Determine the [x, y] coordinate at the center of the cell enclosing the given text.  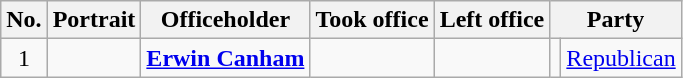
Portrait [94, 20]
Republican [621, 58]
Took office [372, 20]
Officeholder [226, 20]
No. [24, 20]
Left office [492, 20]
Erwin Canham [226, 58]
Party [616, 20]
1 [24, 58]
